Scan for the cell matching the given text and deliver its (x, y) coordinate at center. 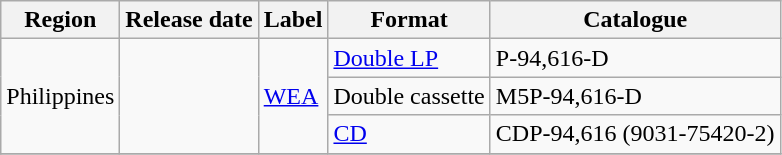
Region (60, 20)
CDP-94,616 (9031-75420-2) (635, 134)
Format (409, 20)
Release date (189, 20)
Label (293, 20)
CD (409, 134)
WEA (293, 96)
Catalogue (635, 20)
P-94,616-D (635, 58)
Double cassette (409, 96)
M5P-94,616-D (635, 96)
Double LP (409, 58)
Philippines (60, 96)
